Return the [x, y] coordinate for the center point of the cell that contains the specified text.  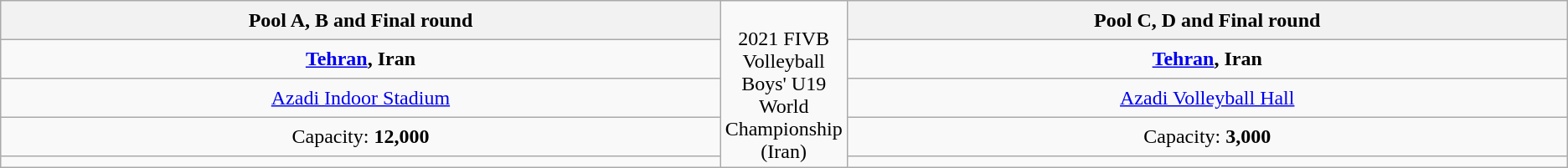
Azadi Indoor Stadium [360, 99]
2021 FIVB Volleyball Boys' U19 World Championship (Iran) [784, 84]
Capacity: 3,000 [1207, 137]
Capacity: 12,000 [360, 137]
Pool C, D and Final round [1207, 20]
Azadi Volleyball Hall [1207, 99]
Pool A, B and Final round [360, 20]
